Provide the (X, Y) coordinate of the cell's center where the given text is located.  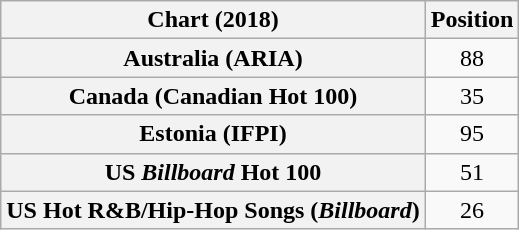
Position (472, 20)
95 (472, 134)
Australia (ARIA) (213, 58)
51 (472, 172)
Canada (Canadian Hot 100) (213, 96)
88 (472, 58)
US Billboard Hot 100 (213, 172)
26 (472, 210)
Estonia (IFPI) (213, 134)
US Hot R&B/Hip-Hop Songs (Billboard) (213, 210)
Chart (2018) (213, 20)
35 (472, 96)
